Search for the cell housing the specified text and yield its (X, Y) center coordinate. 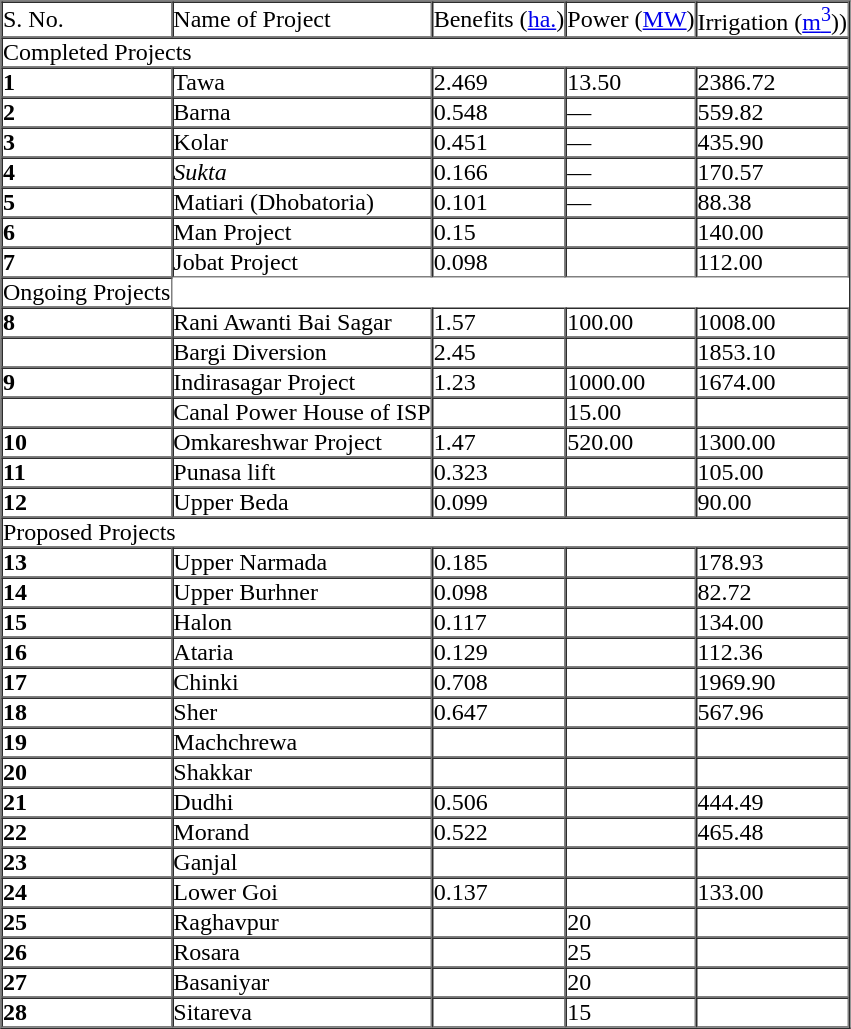
Machchrewa (302, 743)
Ongoing Projects (87, 293)
15.00 (631, 413)
105.00 (772, 473)
4 (87, 173)
88.38 (772, 203)
1.47 (499, 443)
Barna (302, 113)
0.166 (499, 173)
Upper Narmada (302, 563)
Bargi Diversion (302, 353)
Shakkar (302, 773)
520.00 (631, 443)
Ganjal (302, 863)
Matiari (Dhobatoria) (302, 203)
0.185 (499, 563)
16 (87, 653)
1008.00 (772, 323)
27 (87, 983)
3 (87, 143)
24 (87, 893)
0.099 (499, 503)
Rani Awanti Bai Sagar (302, 323)
140.00 (772, 233)
26 (87, 953)
22 (87, 833)
Name of Project (302, 20)
0.548 (499, 113)
1 (87, 83)
13 (87, 563)
Omkareshwar Project (302, 443)
82.72 (772, 593)
Halon (302, 623)
Sher (302, 713)
134.00 (772, 623)
1.57 (499, 323)
Canal Power House of ISP (302, 413)
0.708 (499, 683)
21 (87, 803)
0.647 (499, 713)
Ataria (302, 653)
1.23 (499, 383)
100.00 (631, 323)
Punasa lift (302, 473)
0.451 (499, 143)
Sitareva (302, 1013)
10 (87, 443)
1853.10 (772, 353)
178.93 (772, 563)
13.50 (631, 83)
133.00 (772, 893)
Chinki (302, 683)
1300.00 (772, 443)
Basaniyar (302, 983)
0.522 (499, 833)
23 (87, 863)
170.57 (772, 173)
7 (87, 263)
90.00 (772, 503)
2.45 (499, 353)
5 (87, 203)
567.96 (772, 713)
0.137 (499, 893)
Proposed Projects (426, 533)
S. No. (87, 20)
0.506 (499, 803)
Upper Beda (302, 503)
435.90 (772, 143)
11 (87, 473)
Sukta (302, 173)
Jobat Project (302, 263)
Raghavpur (302, 923)
28 (87, 1013)
112.00 (772, 263)
Benefits (ha.) (499, 20)
559.82 (772, 113)
112.36 (772, 653)
Indirasagar Project (302, 383)
Upper Burhner (302, 593)
17 (87, 683)
444.49 (772, 803)
2 (87, 113)
Power (MW) (631, 20)
0.323 (499, 473)
1000.00 (631, 383)
12 (87, 503)
14 (87, 593)
18 (87, 713)
2386.72 (772, 83)
Irrigation (m3)) (772, 20)
1969.90 (772, 683)
19 (87, 743)
Completed Projects (426, 53)
2.469 (499, 83)
9 (87, 383)
Rosara (302, 953)
0.15 (499, 233)
1674.00 (772, 383)
6 (87, 233)
0.129 (499, 653)
Morand (302, 833)
Tawa (302, 83)
8 (87, 323)
Kolar (302, 143)
0.117 (499, 623)
0.101 (499, 203)
465.48 (772, 833)
Man Project (302, 233)
Lower Goi (302, 893)
Dudhi (302, 803)
